Return the (x, y) coordinate for the center point of the cell that contains the specified text.  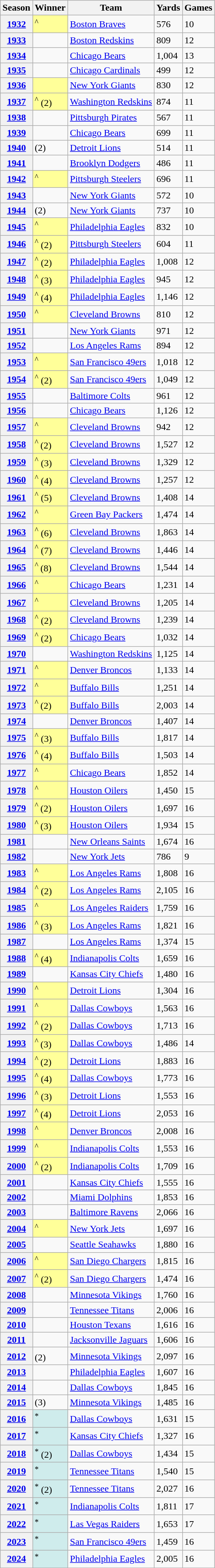
^ (5) (50, 497)
2018 (17, 1454)
1,239 (168, 620)
Boston Redskins (111, 40)
2009 (17, 1310)
2014 (17, 1387)
1,049 (168, 380)
2017 (17, 1436)
1,821 (168, 925)
1,883 (168, 1061)
1,659 (168, 958)
1971 (17, 670)
1949 (17, 297)
1,759 (168, 908)
1994 (17, 1061)
1993 (17, 1043)
1945 (17, 227)
2024 (17, 1559)
1966 (17, 585)
Winner (50, 8)
1961 (17, 497)
1,606 (168, 1340)
1938 (17, 118)
1999 (17, 1148)
1960 (17, 480)
1,773 (168, 1078)
Yards (168, 8)
1983 (17, 873)
2002 (17, 1197)
1967 (17, 602)
942 (168, 427)
2,006 (168, 1310)
1939 (17, 133)
1962 (17, 515)
1,486 (168, 1043)
1,231 (168, 585)
1947 (17, 261)
Pittsburgh Pirates (111, 118)
1,146 (168, 297)
1,327 (168, 1436)
2,003 (168, 705)
2000 (17, 1166)
1989 (17, 974)
1,863 (168, 532)
Games (198, 8)
1,815 (168, 1261)
1,674 (168, 841)
809 (168, 40)
1,527 (168, 444)
894 (168, 345)
2010 (17, 1325)
1,540 (168, 1471)
1932 (17, 24)
Jacksonville Jaguars (111, 1340)
1,018 (168, 362)
2,097 (168, 1356)
1,880 (168, 1245)
1,304 (168, 991)
1,205 (168, 602)
1948 (17, 280)
1,616 (168, 1325)
1964 (17, 550)
2,105 (168, 891)
1944 (17, 210)
945 (168, 280)
1984 (17, 891)
1946 (17, 244)
1955 (17, 396)
1982 (17, 856)
567 (168, 118)
2016 (17, 1418)
696 (168, 179)
1,760 (168, 1295)
2,005 (168, 1559)
1950 (17, 314)
2006 (17, 1261)
1937 (17, 102)
1986 (17, 925)
1,631 (168, 1418)
2003 (17, 1212)
499 (168, 70)
1953 (17, 362)
1990 (17, 991)
2,008 (168, 1131)
1954 (17, 380)
1980 (17, 825)
1,709 (168, 1166)
Seattle Seahawks (111, 1245)
1934 (17, 55)
1995 (17, 1078)
1959 (17, 462)
1,251 (168, 688)
1,713 (168, 1025)
1965 (17, 567)
1,485 (168, 1402)
1979 (17, 808)
874 (168, 102)
1,480 (168, 974)
1,450 (168, 790)
^ (6) (50, 532)
1943 (17, 195)
486 (168, 163)
^ (8) (50, 567)
2011 (17, 1340)
2007 (17, 1279)
2001 (17, 1182)
2012 (17, 1356)
Baltimore Ravens (111, 1212)
1991 (17, 1008)
1,008 (168, 261)
1996 (17, 1095)
604 (168, 244)
1,563 (168, 1008)
1952 (17, 345)
1998 (17, 1131)
1,817 (168, 738)
1940 (17, 148)
1977 (17, 773)
2005 (17, 1245)
1951 (17, 330)
786 (168, 856)
2008 (17, 1295)
2021 (17, 1507)
1,125 (168, 654)
Chicago Cardinals (111, 70)
1,257 (168, 480)
Baltimore Colts (111, 396)
1942 (17, 179)
737 (168, 210)
Season (17, 8)
2019 (17, 1471)
1,407 (168, 721)
1,032 (168, 637)
1935 (17, 70)
1968 (17, 620)
1,808 (168, 873)
1941 (17, 163)
961 (168, 396)
(3) (50, 1402)
1933 (17, 40)
2,027 (168, 1488)
2,053 (168, 1114)
1985 (17, 908)
1,503 (168, 755)
9 (198, 856)
1963 (17, 532)
699 (168, 133)
830 (168, 85)
1957 (17, 427)
1992 (17, 1025)
1976 (17, 755)
13 (198, 55)
Boston Braves (111, 24)
2022 (17, 1524)
Los Angeles Raiders (111, 908)
2015 (17, 1402)
1973 (17, 705)
1,607 (168, 1372)
Brooklyn Dodgers (111, 163)
1,853 (168, 1197)
1936 (17, 85)
Green Bay Packers (111, 515)
2020 (17, 1488)
1,852 (168, 773)
2023 (17, 1541)
1,126 (168, 411)
Las Vegas Raiders (111, 1524)
572 (168, 195)
1,004 (168, 55)
Team (111, 8)
1981 (17, 841)
^ (7) (50, 550)
514 (168, 148)
New Orleans Saints (111, 841)
Miami Dolphins (111, 1197)
2,066 (168, 1212)
2004 (17, 1229)
1988 (17, 958)
1969 (17, 637)
1956 (17, 411)
1,408 (168, 497)
1,374 (168, 942)
1,459 (168, 1541)
971 (168, 330)
1975 (17, 738)
1958 (17, 444)
1,555 (168, 1182)
1,133 (168, 670)
2013 (17, 1372)
1970 (17, 654)
1,811 (168, 1507)
1974 (17, 721)
1,446 (168, 550)
1,544 (168, 567)
1,329 (168, 462)
1987 (17, 942)
810 (168, 314)
576 (168, 24)
1,653 (168, 1524)
1978 (17, 790)
1972 (17, 688)
1,845 (168, 1387)
1997 (17, 1114)
1,934 (168, 825)
832 (168, 227)
1,434 (168, 1454)
Houston Texans (111, 1325)
